Find where the given text appears and provide that cell's center as (X, Y) coordinate. 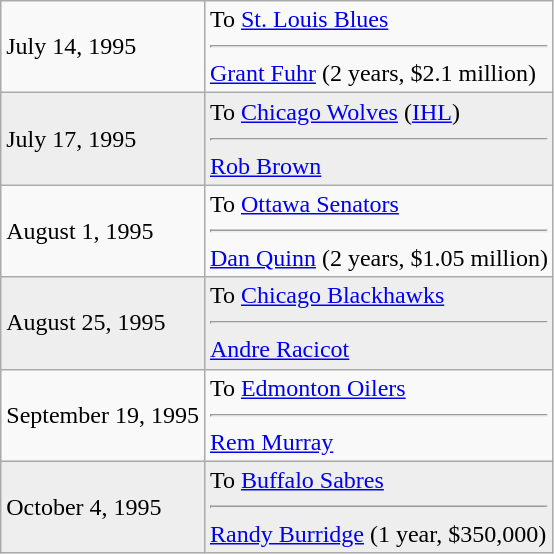
July 14, 1995 (103, 47)
To Chicago Wolves (IHL)Rob Brown (378, 139)
To Edmonton OilersRem Murray (378, 415)
October 4, 1995 (103, 507)
September 19, 1995 (103, 415)
To Ottawa SenatorsDan Quinn (2 years, $1.05 million) (378, 231)
To St. Louis BluesGrant Fuhr (2 years, $2.1 million) (378, 47)
July 17, 1995 (103, 139)
August 1, 1995 (103, 231)
To Buffalo SabresRandy Burridge (1 year, $350,000) (378, 507)
To Chicago BlackhawksAndre Racicot (378, 323)
August 25, 1995 (103, 323)
